Scan for the cell matching the given text and deliver its [x, y] coordinate at center. 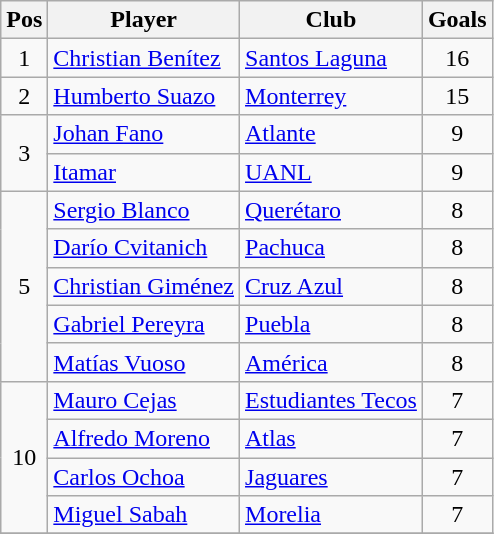
Cruz Azul [332, 286]
Atlas [332, 438]
Gabriel Pereyra [144, 324]
Morelia [332, 515]
Puebla [332, 324]
3 [24, 153]
Player [144, 20]
UANL [332, 172]
1 [24, 58]
Sergio Blanco [144, 210]
Atlante [332, 134]
Miguel Sabah [144, 515]
Monterrey [332, 96]
16 [457, 58]
10 [24, 457]
Club [332, 20]
Carlos Ochoa [144, 477]
Christian Benítez [144, 58]
2 [24, 96]
Querétaro [332, 210]
Itamar [144, 172]
América [332, 362]
Alfredo Moreno [144, 438]
Goals [457, 20]
Christian Giménez [144, 286]
Pos [24, 20]
Jaguares [332, 477]
Mauro Cejas [144, 400]
15 [457, 96]
Darío Cvitanich [144, 248]
Johan Fano [144, 134]
Santos Laguna [332, 58]
Pachuca [332, 248]
Estudiantes Tecos [332, 400]
Humberto Suazo [144, 96]
Matías Vuoso [144, 362]
5 [24, 286]
